For the text-containing cell, return its midpoint in (x, y) coordinate format. 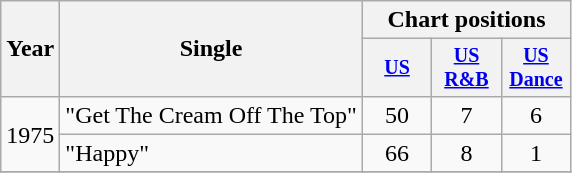
8 (466, 153)
Chart positions (466, 20)
"Get The Cream Off The Top" (211, 115)
Year (30, 49)
50 (396, 115)
USR&B (466, 68)
Single (211, 49)
USDance (536, 68)
7 (466, 115)
66 (396, 153)
"Happy" (211, 153)
6 (536, 115)
1 (536, 153)
US (396, 68)
1975 (30, 134)
